Identify which cell holds the provided text, then report its [X, Y] central coordinate. 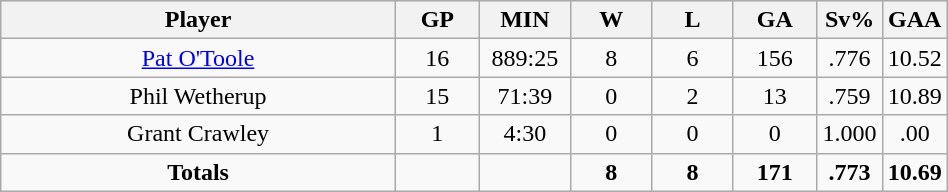
Phil Wetherup [198, 96]
Sv% [850, 20]
16 [437, 58]
.773 [850, 172]
Pat O'Toole [198, 58]
.759 [850, 96]
.00 [914, 134]
1 [437, 134]
13 [776, 96]
10.89 [914, 96]
Grant Crawley [198, 134]
156 [776, 58]
1.000 [850, 134]
Totals [198, 172]
GAA [914, 20]
W [611, 20]
15 [437, 96]
4:30 [524, 134]
GA [776, 20]
.776 [850, 58]
2 [692, 96]
6 [692, 58]
L [692, 20]
MIN [524, 20]
10.69 [914, 172]
10.52 [914, 58]
71:39 [524, 96]
GP [437, 20]
889:25 [524, 58]
Player [198, 20]
171 [776, 172]
